For the text-containing cell, return its midpoint in (X, Y) coordinate format. 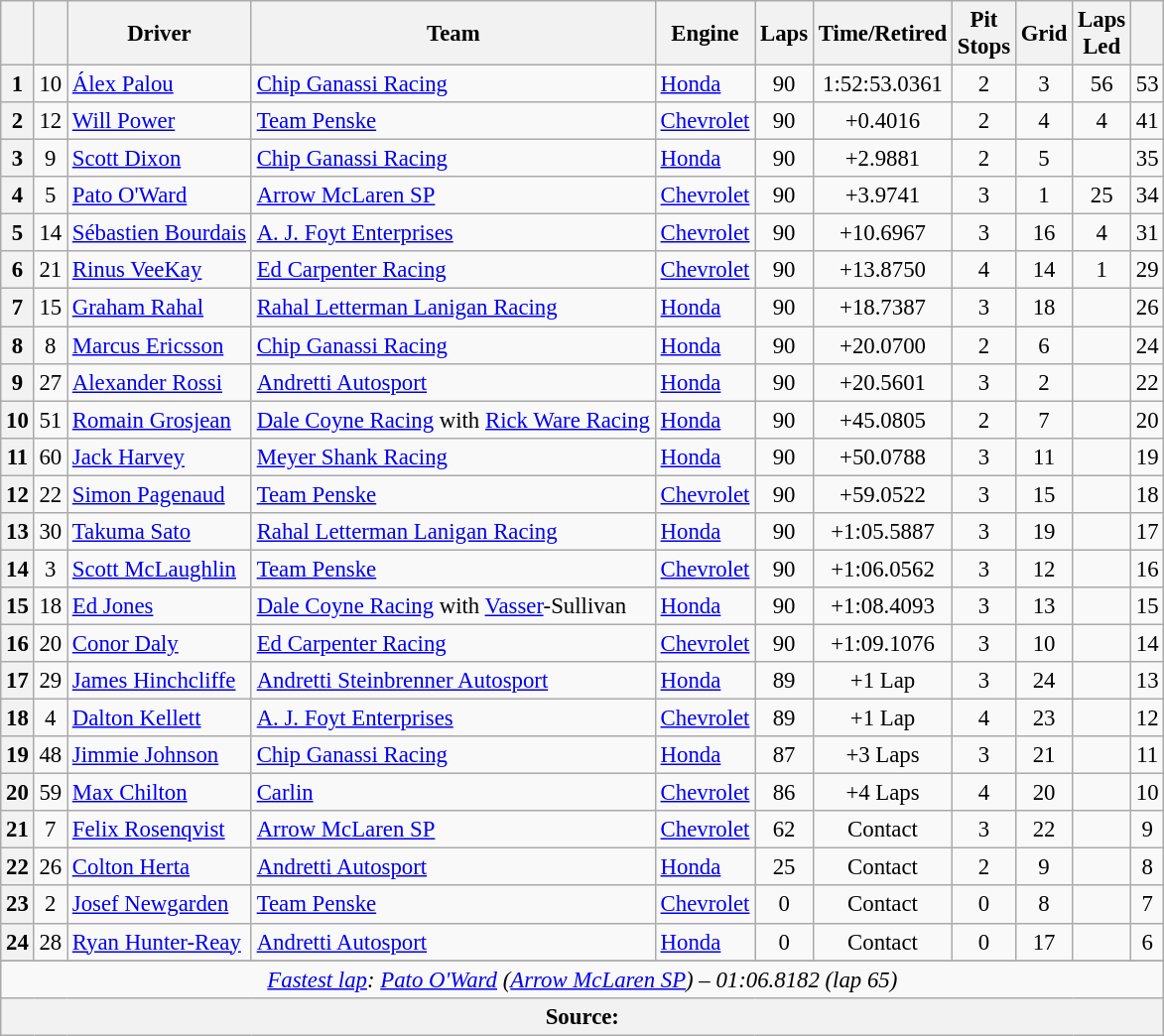
Engine (705, 34)
Takuma Sato (160, 532)
34 (1147, 195)
Graham Rahal (160, 308)
+10.6967 (882, 233)
27 (50, 382)
+45.0805 (882, 420)
Scott Dixon (160, 159)
56 (1101, 84)
Team (453, 34)
Simon Pagenaud (160, 494)
Marcus Ericsson (160, 345)
Felix Rosenqvist (160, 830)
Fastest lap: Pato O'Ward (Arrow McLaren SP) – 01:06.8182 (lap 65) (582, 979)
+1:09.1076 (882, 643)
31 (1147, 233)
Colton Herta (160, 867)
+3 Laps (882, 755)
Grid (1044, 34)
53 (1147, 84)
Dale Coyne Racing with Rick Ware Racing (453, 420)
Scott McLaughlin (160, 569)
+59.0522 (882, 494)
Source: (582, 1016)
51 (50, 420)
86 (784, 793)
Josef Newgarden (160, 905)
48 (50, 755)
James Hinchcliffe (160, 681)
Ryan Hunter-Reay (160, 942)
Time/Retired (882, 34)
Dale Coyne Racing with Vasser-Sullivan (453, 606)
35 (1147, 159)
1:52:53.0361 (882, 84)
Jimmie Johnson (160, 755)
Ed Jones (160, 606)
Jack Harvey (160, 456)
+20.0700 (882, 345)
Will Power (160, 121)
LapsLed (1101, 34)
Romain Grosjean (160, 420)
+13.8750 (882, 271)
Meyer Shank Racing (453, 456)
Max Chilton (160, 793)
PitStops (984, 34)
+50.0788 (882, 456)
+20.5601 (882, 382)
Álex Palou (160, 84)
59 (50, 793)
Sébastien Bourdais (160, 233)
Conor Daly (160, 643)
+1:06.0562 (882, 569)
87 (784, 755)
+0.4016 (882, 121)
28 (50, 942)
Dalton Kellett (160, 718)
+4 Laps (882, 793)
Pato O'Ward (160, 195)
+18.7387 (882, 308)
60 (50, 456)
+3.9741 (882, 195)
Alexander Rossi (160, 382)
62 (784, 830)
+2.9881 (882, 159)
+1:08.4093 (882, 606)
30 (50, 532)
Laps (784, 34)
+1:05.5887 (882, 532)
Rinus VeeKay (160, 271)
Carlin (453, 793)
Driver (160, 34)
41 (1147, 121)
Andretti Steinbrenner Autosport (453, 681)
